Detect which cell encompasses the target text, then output its (x, y) center coordinate. 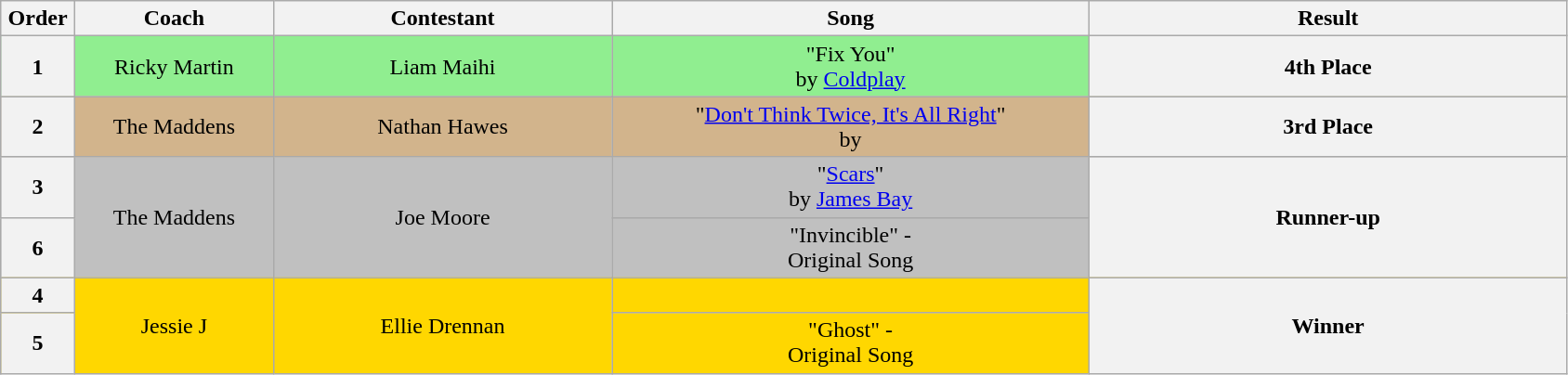
"Don't Think Twice, It's All Right"by (851, 126)
4th Place (1328, 67)
1 (38, 67)
Winner (1328, 325)
Song (851, 19)
4 (38, 295)
Runner-up (1328, 217)
3 (38, 187)
"Scars"by James Bay (851, 187)
"Fix You"by Coldplay (851, 67)
2 (38, 126)
Result (1328, 19)
6 (38, 247)
"Ghost" -Original Song (851, 343)
Ricky Martin (174, 67)
3rd Place (1328, 126)
Coach (174, 19)
Jessie J (174, 325)
Contestant (443, 19)
Liam Maihi (443, 67)
"Invincible" -Original Song (851, 247)
Joe Moore (443, 217)
Nathan Hawes (443, 126)
5 (38, 343)
Order (38, 19)
Ellie Drennan (443, 325)
